For the text-containing cell, return its midpoint in (X, Y) coordinate format. 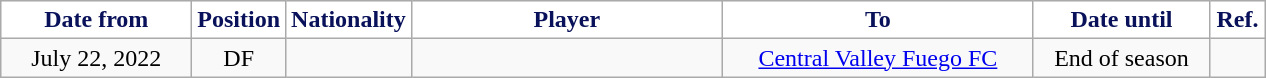
Date from (96, 20)
Position (239, 20)
End of season (1121, 58)
Date until (1121, 20)
Player (566, 20)
Central Valley Fuego FC (878, 58)
Ref. (1237, 20)
DF (239, 58)
July 22, 2022 (96, 58)
Nationality (349, 20)
To (878, 20)
